Output the (x, y) coordinate of the center of the cell containing the given text.  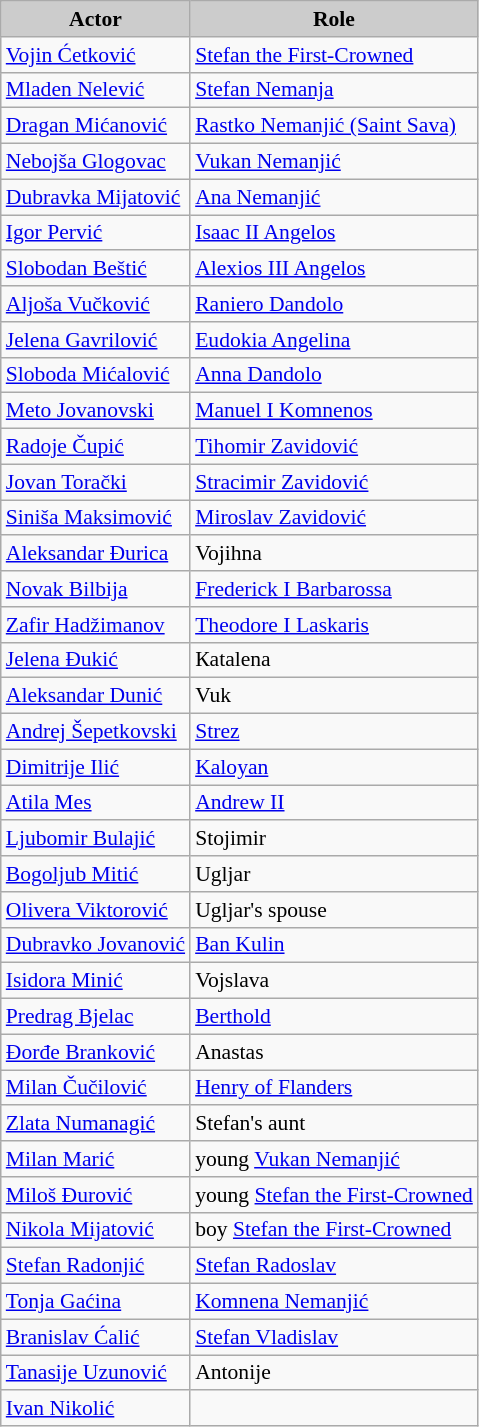
Ana Nemanjić (334, 197)
Miloš Đurović (96, 1195)
Alexios III Angelos (334, 269)
Stefan the First-Crowned (334, 55)
Ban Kulin (334, 945)
Andrew II (334, 803)
Novak Bilbija (96, 589)
Igor Pervić (96, 233)
young Stefan the First-Crowned (334, 1195)
Isaac II Angelos (334, 233)
Kaloyan (334, 767)
Raniero Dandolo (334, 304)
Vojin Ćetković (96, 55)
Predrag Bjelac (96, 1017)
Milan Čučilović (96, 1088)
Vojihna (334, 554)
Stefan Nemanja (334, 90)
Bogoljub Mitić (96, 874)
Anna Dandolo (334, 375)
Dubravka Mijatović (96, 197)
Isidora Minić (96, 981)
Andrej Šepetkovski (96, 732)
Slobodan Beštić (96, 269)
Theodore I Laskaris (334, 625)
Stefan Vladislav (334, 1337)
Strez (334, 732)
Nebojša Glogovac (96, 162)
Zafir Hadžimanov (96, 625)
Vojslava (334, 981)
Mladen Nelević (96, 90)
Dimitrije Ilić (96, 767)
Branislav Ćalić (96, 1337)
Radoje Čupić (96, 447)
boy Stefan the First-Crowned (334, 1230)
Zlata Numanagić (96, 1124)
Komnena Nemanjić (334, 1302)
Stracimir Zavidović (334, 482)
Siniša Maksimović (96, 518)
Vukan Nemanjić (334, 162)
Dragan Mićanović (96, 126)
Sloboda Mićalović (96, 375)
Ivan Nikolić (96, 1409)
young Vukan Nemanjić (334, 1159)
Aleksandar Đurica (96, 554)
Aleksandar Dunić (96, 696)
Meto Jovanovski (96, 411)
Anastas (334, 1052)
Miroslav Zavidović (334, 518)
Tihomir Zavidović (334, 447)
Ugljar's spouse (334, 910)
Stefan's aunt (334, 1124)
Stojimir (334, 839)
Stefan Radonjić (96, 1266)
Berthold (334, 1017)
Olivera Viktorović (96, 910)
Jelena Gavrilović (96, 340)
Vuk (334, 696)
Ugljar (334, 874)
Jovan Torački (96, 482)
Ljubomir Bulajić (96, 839)
Henry of Flanders (334, 1088)
Eudokia Angelina (334, 340)
Role (334, 19)
Manuel I Komnenos (334, 411)
Frederick I Barbarossa (334, 589)
Milan Marić (96, 1159)
Stefan Radoslav (334, 1266)
Atila Mes (96, 803)
Tonja Gaćina (96, 1302)
Jelena Đukić (96, 660)
Aljoša Vučković (96, 304)
Nikola Mijatović (96, 1230)
Кatalena (334, 660)
Đorđe Branković (96, 1052)
Actor (96, 19)
Rastko Nemanjić (Saint Sava) (334, 126)
Antonije (334, 1373)
Tanasije Uzunović (96, 1373)
Dubravko Jovanović (96, 945)
